For the text-containing cell, return its midpoint in (X, Y) coordinate format. 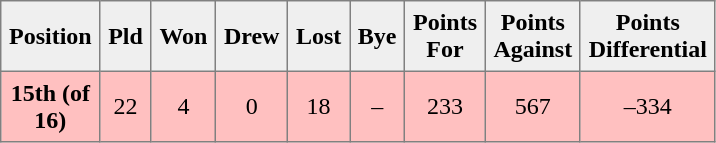
Points Against (532, 36)
Lost (319, 36)
–334 (648, 106)
Pld (126, 36)
Position (50, 36)
233 (446, 106)
Points Differential (648, 36)
– (378, 106)
Bye (378, 36)
0 (252, 106)
567 (532, 106)
22 (126, 106)
Won (184, 36)
4 (184, 106)
Points For (446, 36)
Drew (252, 36)
15th (of 16) (50, 106)
18 (319, 106)
